Detect which cell encompasses the target text, then output its [x, y] center coordinate. 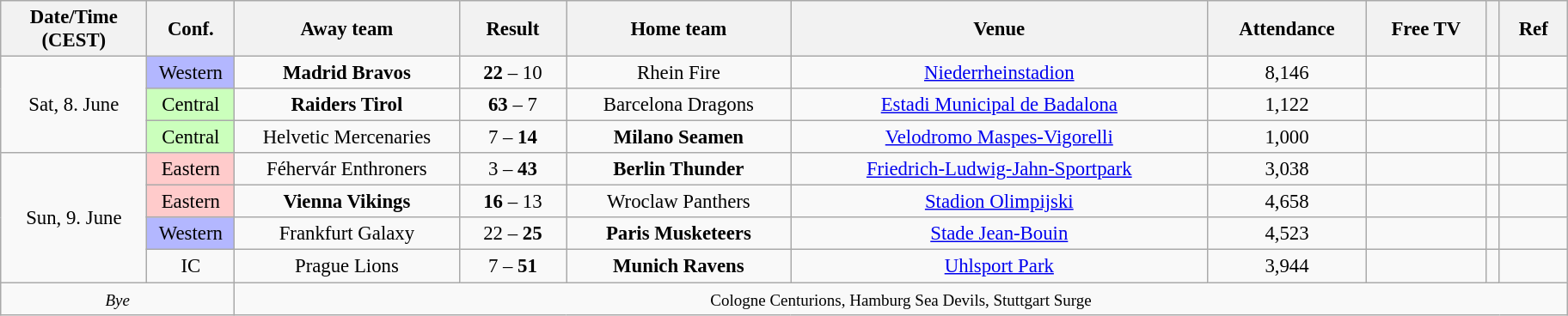
Stade Jean-Bouin [999, 234]
Frankfurt Galaxy [347, 234]
Wroclaw Panthers [679, 202]
Paris Musketeers [679, 234]
Sat, 8. June [74, 105]
Vienna Vikings [347, 202]
Niederrheinstadion [999, 73]
Away team [347, 29]
Home team [679, 29]
Prague Lions [347, 266]
7 – 51 [512, 266]
Barcelona Dragons [679, 105]
7 – 14 [512, 137]
Result [512, 29]
22 – 25 [512, 234]
63 – 7 [512, 105]
Munich Ravens [679, 266]
Rhein Fire [679, 73]
Uhlsport Park [999, 266]
Féhervár Enthroners [347, 169]
Conf. [191, 29]
Madrid Bravos [347, 73]
1,122 [1288, 105]
Velodromo Maspes-Vigorelli [999, 137]
Ref [1534, 29]
Stadion Olimpijski [999, 202]
Cologne Centurions, Hamburg Sea Devils, Stuttgart Surge [901, 299]
8,146 [1288, 73]
Milano Seamen [679, 137]
Date/Time (CEST) [74, 29]
Berlin Thunder [679, 169]
1,000 [1288, 137]
16 – 13 [512, 202]
Attendance [1288, 29]
3 – 43 [512, 169]
Bye [118, 299]
Helvetic Mercenaries [347, 137]
Free TV [1427, 29]
Estadi Municipal de Badalona [999, 105]
IC [191, 266]
4,523 [1288, 234]
Venue [999, 29]
3,038 [1288, 169]
Sun, 9. June [74, 217]
4,658 [1288, 202]
Friedrich-Ludwig-Jahn-Sportpark [999, 169]
Raiders Tirol [347, 105]
3,944 [1288, 266]
22 – 10 [512, 73]
